Return the [X, Y] coordinate for the center point of the cell that contains the specified text.  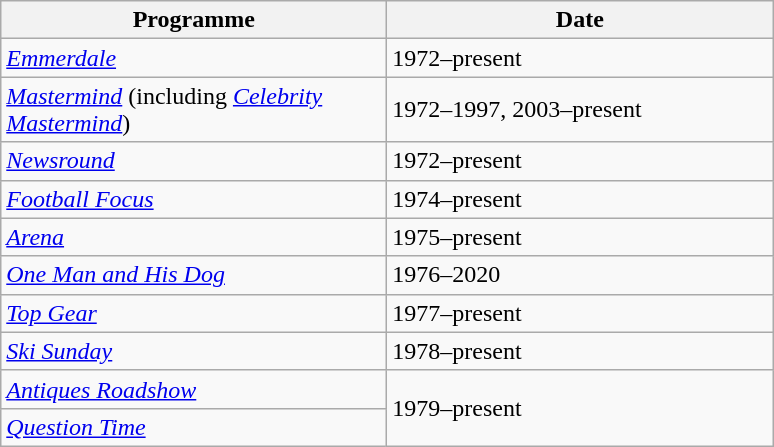
Arena [194, 237]
Top Gear [194, 313]
1972–1997, 2003–present [580, 110]
One Man and His Dog [194, 275]
Ski Sunday [194, 351]
1977–present [580, 313]
1975–present [580, 237]
1979–present [580, 408]
Mastermind (including Celebrity Mastermind) [194, 110]
Newsround [194, 161]
1978–present [580, 351]
Football Focus [194, 199]
1976–2020 [580, 275]
Emmerdale [194, 58]
Programme [194, 20]
1974–present [580, 199]
Date [580, 20]
Antiques Roadshow [194, 389]
Question Time [194, 427]
